Scan for the cell matching the given text and deliver its (x, y) coordinate at center. 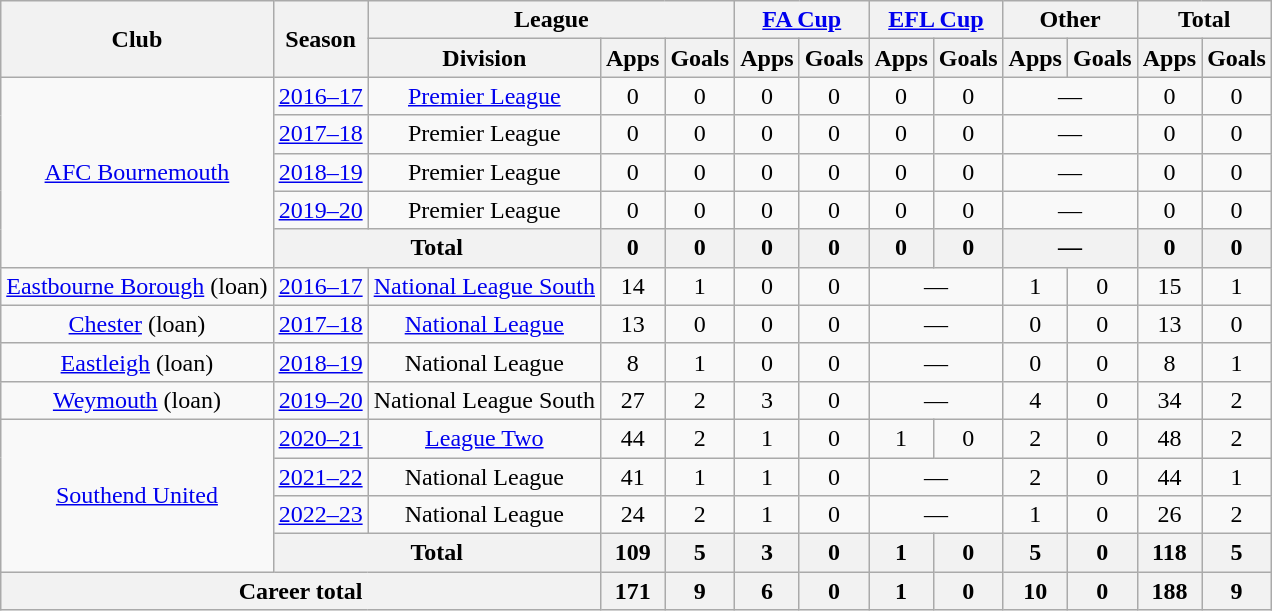
AFC Bournemouth (137, 172)
Season (320, 39)
Eastleigh (loan) (137, 362)
Southend United (137, 495)
League (552, 20)
2021–22 (320, 477)
24 (632, 515)
Division (484, 58)
Career total (301, 591)
4 (1035, 400)
2020–21 (320, 438)
118 (1169, 553)
6 (767, 591)
League Two (484, 438)
15 (1169, 286)
27 (632, 400)
10 (1035, 591)
Eastbourne Borough (loan) (137, 286)
EFL Cup (936, 20)
109 (632, 553)
Chester (loan) (137, 324)
34 (1169, 400)
Other (1070, 20)
14 (632, 286)
26 (1169, 515)
Club (137, 39)
41 (632, 477)
171 (632, 591)
188 (1169, 591)
Weymouth (loan) (137, 400)
48 (1169, 438)
FA Cup (802, 20)
2022–23 (320, 515)
